For the text-containing cell, return its midpoint in [X, Y] coordinate format. 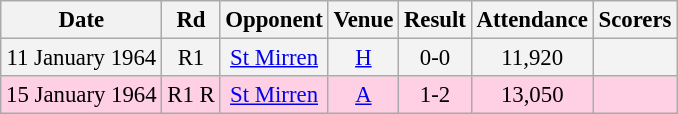
A [364, 95]
Date [82, 20]
Result [436, 20]
Attendance [532, 20]
Opponent [274, 20]
1-2 [436, 95]
Venue [364, 20]
11,920 [532, 58]
R1 [191, 58]
15 January 1964 [82, 95]
Rd [191, 20]
Scorers [635, 20]
13,050 [532, 95]
R1 R [191, 95]
0-0 [436, 58]
H [364, 58]
11 January 1964 [82, 58]
